Return [X, Y] of the center of cell containing provided text 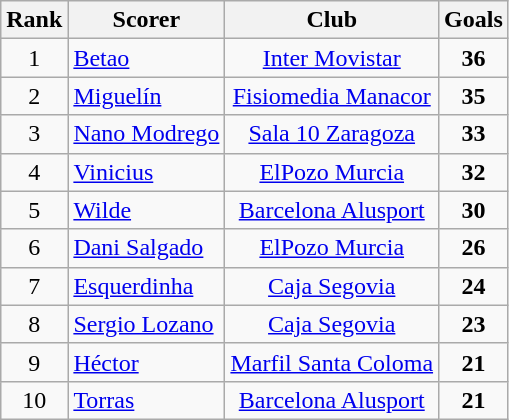
9 [34, 362]
Sala 10 Zaragoza [332, 134]
35 [474, 96]
7 [34, 286]
Torras [146, 400]
Scorer [146, 20]
30 [474, 210]
6 [34, 248]
Esquerdinha [146, 286]
Héctor [146, 362]
36 [474, 58]
10 [34, 400]
3 [34, 134]
23 [474, 324]
24 [474, 286]
Betao [146, 58]
Vinicius [146, 172]
5 [34, 210]
26 [474, 248]
4 [34, 172]
Club [332, 20]
2 [34, 96]
Marfil Santa Coloma [332, 362]
Goals [474, 20]
32 [474, 172]
Inter Movistar [332, 58]
Wilde [146, 210]
1 [34, 58]
Miguelín [146, 96]
Nano Modrego [146, 134]
33 [474, 134]
8 [34, 324]
Rank [34, 20]
Sergio Lozano [146, 324]
Dani Salgado [146, 248]
Fisiomedia Manacor [332, 96]
